Identify which cell holds the provided text, then report its (x, y) central coordinate. 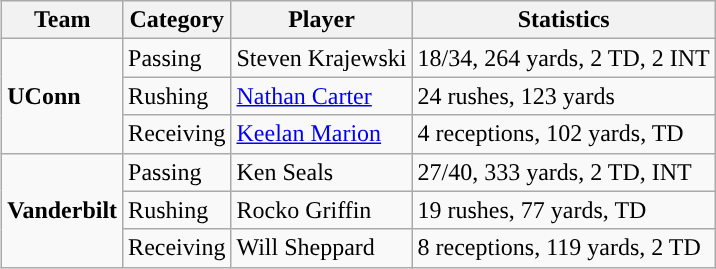
Rocko Griffin (322, 210)
Will Sheppard (322, 248)
Category (177, 20)
Keelan Marion (322, 134)
Steven Krajewski (322, 58)
4 receptions, 102 yards, TD (564, 134)
Player (322, 20)
18/34, 264 yards, 2 TD, 2 INT (564, 58)
Ken Seals (322, 172)
Vanderbilt (62, 210)
24 rushes, 123 yards (564, 96)
Nathan Carter (322, 96)
19 rushes, 77 yards, TD (564, 210)
8 receptions, 119 yards, 2 TD (564, 248)
UConn (62, 96)
Statistics (564, 20)
Team (62, 20)
27/40, 333 yards, 2 TD, INT (564, 172)
